Identify which cell holds the provided text, then report its (x, y) central coordinate. 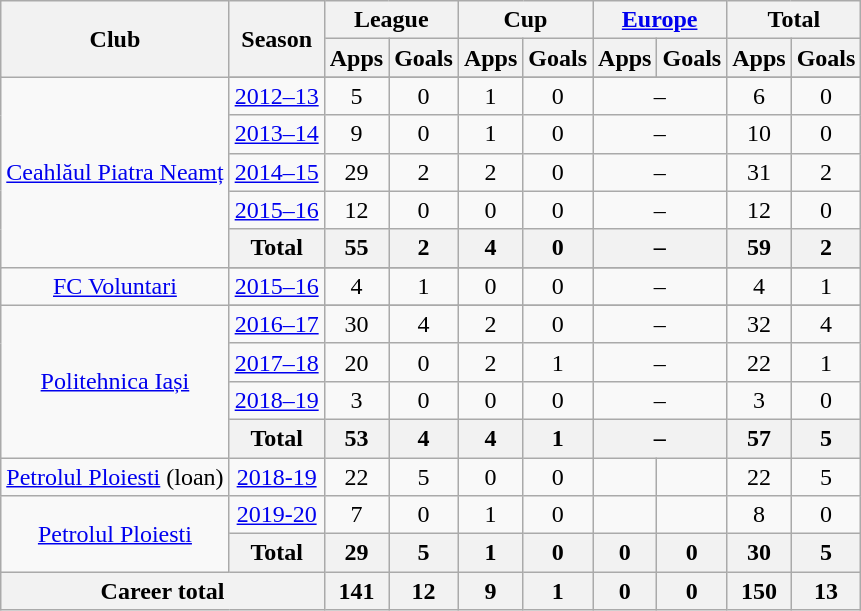
8 (759, 515)
Season (276, 39)
20 (356, 362)
2018-19 (276, 477)
53 (356, 438)
6 (759, 96)
57 (759, 438)
10 (759, 134)
Club (115, 39)
13 (826, 591)
2017–18 (276, 362)
7 (356, 515)
Career total (162, 591)
2012–13 (276, 96)
Cup (525, 20)
141 (356, 591)
Petrolul Ploiesti (loan) (115, 477)
2019-20 (276, 515)
2018–19 (276, 400)
2013–14 (276, 134)
Ceahlăul Piatra Neamț (115, 172)
31 (759, 172)
Politehnica Iași (115, 381)
2016–17 (276, 324)
Petrolul Ploiesti (115, 534)
55 (356, 248)
FC Voluntari (115, 286)
Europe (660, 20)
59 (759, 248)
League (391, 20)
150 (759, 591)
32 (759, 324)
2014–15 (276, 172)
